Return the (x, y) coordinate for the center point of the cell that contains the specified text.  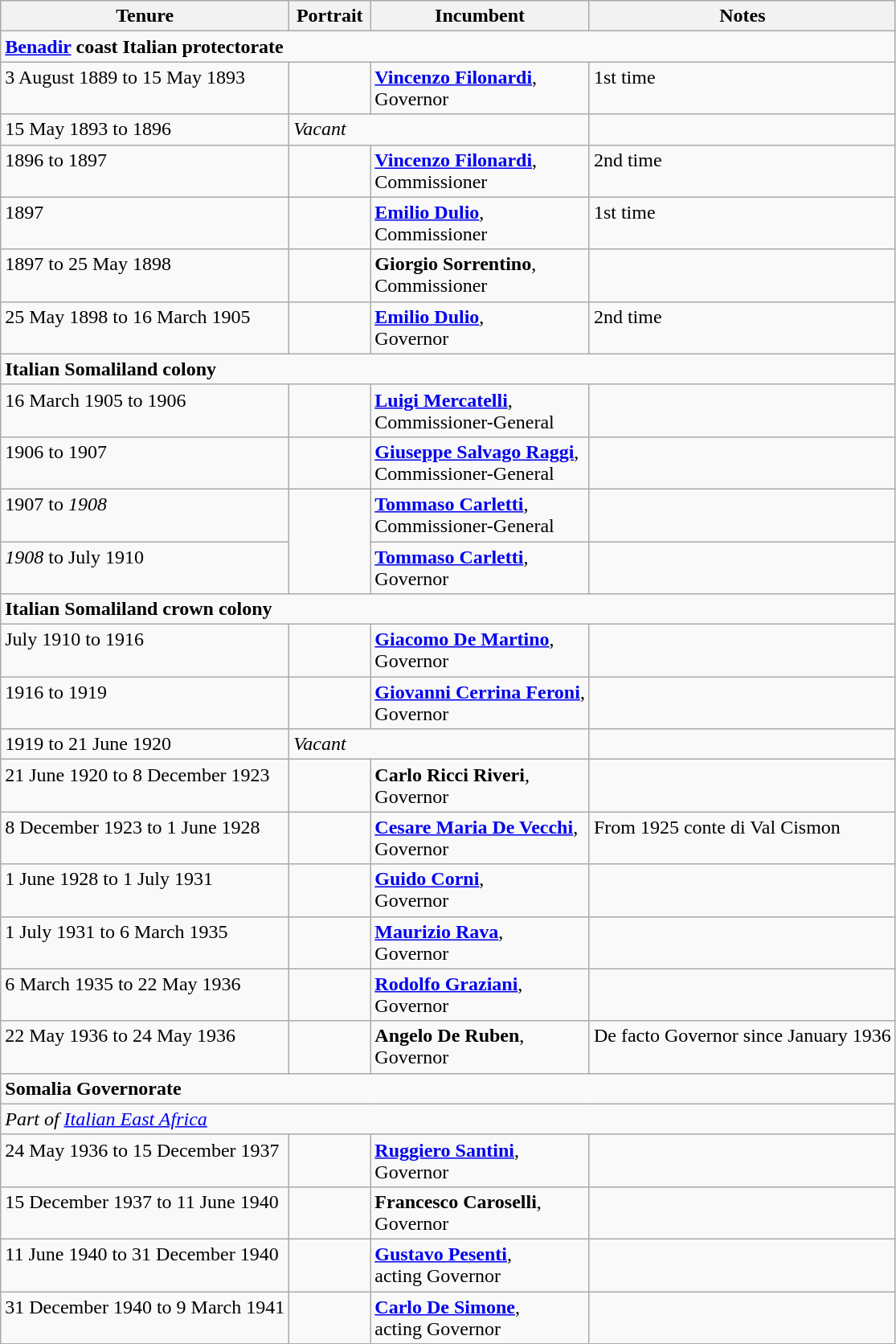
1906 to 1907 (145, 463)
6 March 1935 to 22 May 1936 (145, 995)
1 July 1931 to 6 March 1935 (145, 942)
Maurizio Rava, Governor (481, 942)
Francesco Caroselli, Governor (481, 1212)
15 May 1893 to 1896 (145, 129)
Tommaso Carletti, Governor (481, 568)
Emilio Dulio, Commissioner (481, 223)
Benadir coast Italian protectorate (448, 47)
Guido Corni, Governor (481, 891)
21 June 1920 to 8 December 1923 (145, 786)
1908 to July 1910 (145, 568)
31 December 1940 to 9 March 1941 (145, 1317)
Italian Somaliland colony (448, 369)
Gustavo Pesenti, acting Governor (481, 1265)
22 May 1936 to 24 May 1936 (145, 1047)
3 August 1889 to 15 May 1893 (145, 88)
Giovanni Cerrina Feroni, Governor (481, 703)
From 1925 conte di Val Cismon (743, 838)
Rodolfo Graziani, Governor (481, 995)
Vincenzo Filonardi, Governor (481, 88)
Emilio Dulio, Governor (481, 328)
Part of Italian East Africa (448, 1119)
Notes (743, 16)
Carlo De Simone, acting Governor (481, 1317)
Angelo De Ruben, Governor (481, 1047)
Giuseppe Salvago Raggi, Commissioner-General (481, 463)
25 May 1898 to 16 March 1905 (145, 328)
11 June 1940 to 31 December 1940 (145, 1265)
8 December 1923 to 1 June 1928 (145, 838)
De facto Governor since January 1936 (743, 1047)
Giorgio Sorrentino, Commissioner (481, 275)
Tenure (145, 16)
16 March 1905 to 1906 (145, 410)
15 December 1937 to 11 June 1940 (145, 1212)
Incumbent (481, 16)
Vincenzo Filonardi, Commissioner (481, 170)
Tommaso Carletti, Commissioner-General (481, 514)
1 June 1928 to 1 July 1931 (145, 891)
1916 to 1919 (145, 703)
Cesare Maria De Vecchi, Governor (481, 838)
24 May 1936 to 15 December 1937 (145, 1161)
Italian Somaliland crown colony (448, 609)
1919 to 21 June 1920 (145, 744)
Portrait (329, 16)
Luigi Mercatelli, Commissioner-General (481, 410)
July 1910 to 1916 (145, 651)
Giacomo De Martino, Governor (481, 651)
1897 (145, 223)
Ruggiero Santini, Governor (481, 1161)
1907 to 1908 (145, 514)
Somalia Governorate (448, 1088)
1896 to 1897 (145, 170)
1897 to 25 May 1898 (145, 275)
Carlo Ricci Riveri, Governor (481, 786)
